Extract the (x, y) coordinate from the center of the cell holding the provided text.  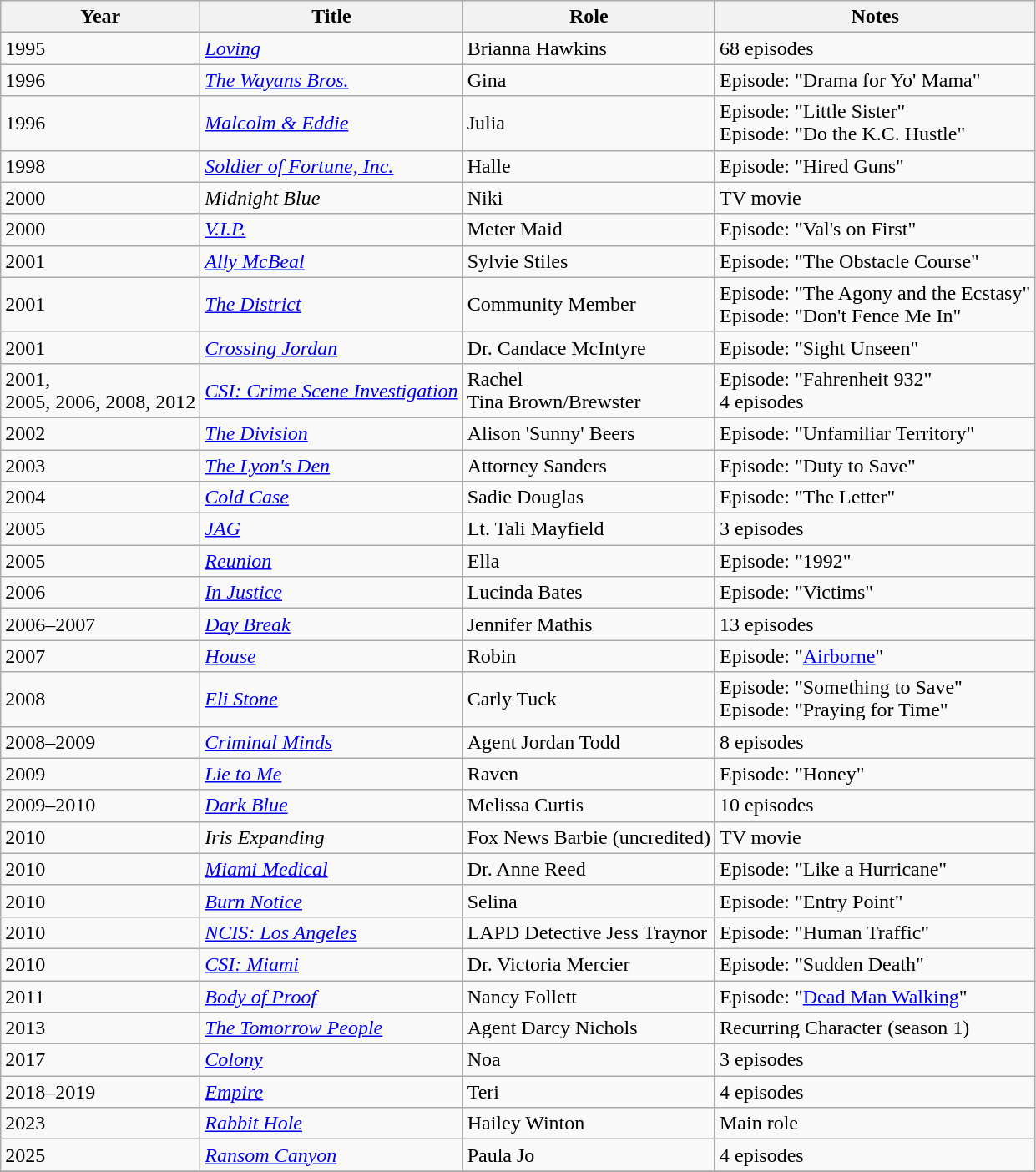
Meter Maid (589, 230)
Dr. Victoria Mercier (589, 964)
Episode: "Honey" (875, 774)
Melissa Curtis (589, 806)
Day Break (331, 624)
Colony (331, 1060)
Episode: "Victims" (875, 593)
Ransom Canyon (331, 1155)
2009–2010 (100, 806)
CSI: Crime Scene Investigation (331, 391)
Soldier of Fortune, Inc. (331, 166)
Lucinda Bates (589, 593)
Julia (589, 124)
Crossing Jordan (331, 347)
2013 (100, 1028)
Loving (331, 48)
2011 (100, 996)
CSI: Miami (331, 964)
In Justice (331, 593)
Main role (875, 1124)
The Lyon's Den (331, 465)
Ella (589, 561)
Episode: "Fahrenheit 932"4 episodes (875, 391)
LAPD Detective Jess Traynor (589, 932)
Gina (589, 80)
2006–2007 (100, 624)
2023 (100, 1124)
2017 (100, 1060)
Episode: "Sudden Death" (875, 964)
Episode: "The Obstacle Course" (875, 261)
Title (331, 17)
Episode: "Airborne" (875, 656)
Dr. Anne Reed (589, 869)
Rabbit Hole (331, 1124)
Malcolm & Eddie (331, 124)
2008 (100, 700)
Selina (589, 901)
Burn Notice (331, 901)
68 episodes (875, 48)
Noa (589, 1060)
10 episodes (875, 806)
The Division (331, 433)
Year (100, 17)
Episode: "Little Sister"Episode: "Do the K.C. Hustle" (875, 124)
1995 (100, 48)
Community Member (589, 304)
JAG (331, 529)
Midnight Blue (331, 198)
Lt. Tali Mayfield (589, 529)
2018–2019 (100, 1092)
Reunion (331, 561)
Body of Proof (331, 996)
Fox News Barbie (uncredited) (589, 837)
Carly Tuck (589, 700)
2002 (100, 433)
Episode: "Entry Point" (875, 901)
Iris Expanding (331, 837)
Paula Jo (589, 1155)
Episode: "Unfamiliar Territory" (875, 433)
The Tomorrow People (331, 1028)
Role (589, 17)
Jennifer Mathis (589, 624)
Recurring Character (season 1) (875, 1028)
13 episodes (875, 624)
2025 (100, 1155)
House (331, 656)
Nancy Follett (589, 996)
The Wayans Bros. (331, 80)
Episode: "Val's on First" (875, 230)
RachelTina Brown/Brewster (589, 391)
2003 (100, 465)
Notes (875, 17)
2004 (100, 498)
Attorney Sanders (589, 465)
2008–2009 (100, 742)
Episode: "Something to Save"Episode: "Praying for Time" (875, 700)
Hailey Winton (589, 1124)
Teri (589, 1092)
Ally McBeal (331, 261)
Raven (589, 774)
Episode: "The Letter" (875, 498)
Cold Case (331, 498)
Alison 'Sunny' Beers (589, 433)
Sylvie Stiles (589, 261)
2007 (100, 656)
Dr. Candace McIntyre (589, 347)
Episode: "Drama for Yo' Mama" (875, 80)
Robin (589, 656)
Miami Medical (331, 869)
NCIS: Los Angeles (331, 932)
Agent Jordan Todd (589, 742)
2006 (100, 593)
Lie to Me (331, 774)
Episode: "Sight Unseen" (875, 347)
2001,2005, 2006, 2008, 2012 (100, 391)
Sadie Douglas (589, 498)
Episode: "Hired Guns" (875, 166)
Episode: "Dead Man Walking" (875, 996)
Episode: "Like a Hurricane" (875, 869)
Halle (589, 166)
Brianna Hawkins (589, 48)
Episode: "The Agony and the Ecstasy"Episode: "Don't Fence Me In" (875, 304)
Dark Blue (331, 806)
1998 (100, 166)
2009 (100, 774)
Episode: "Human Traffic" (875, 932)
Agent Darcy Nichols (589, 1028)
V.I.P. (331, 230)
Niki (589, 198)
Episode: "Duty to Save" (875, 465)
8 episodes (875, 742)
Eli Stone (331, 700)
Empire (331, 1092)
Criminal Minds (331, 742)
Episode: "1992" (875, 561)
The District (331, 304)
